Output the (x, y) coordinate of the center of the cell containing the given text.  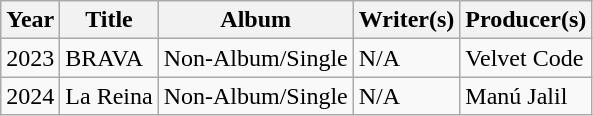
Velvet Code (526, 58)
Title (109, 20)
Album (256, 20)
Year (30, 20)
La Reina (109, 96)
2023 (30, 58)
Writer(s) (406, 20)
Producer(s) (526, 20)
Manú Jalil (526, 96)
BRAVA (109, 58)
2024 (30, 96)
